Locate the cell with the specified text and output its (x, y) center coordinate. 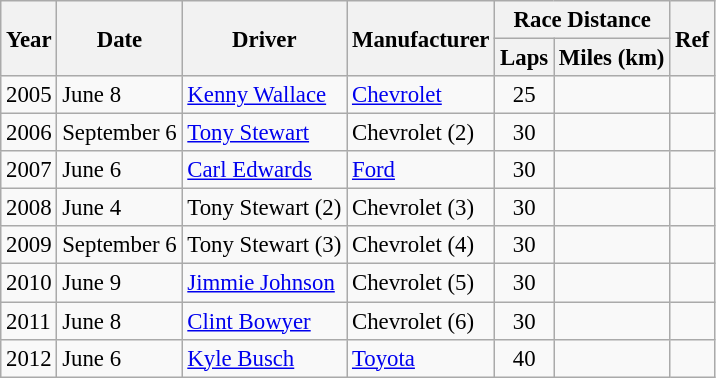
Tony Stewart (2) (264, 208)
Kyle Busch (264, 358)
Ford (421, 170)
2007 (29, 170)
Chevrolet (3) (421, 208)
Year (29, 38)
Chevrolet (421, 95)
June 4 (120, 208)
2005 (29, 95)
40 (524, 358)
Ref (692, 38)
Tony Stewart (3) (264, 245)
2011 (29, 321)
Toyota (421, 358)
Jimmie Johnson (264, 283)
Kenny Wallace (264, 95)
2010 (29, 283)
25 (524, 95)
Date (120, 38)
2012 (29, 358)
Chevrolet (2) (421, 133)
Carl Edwards (264, 170)
Manufacturer (421, 38)
Driver (264, 38)
Chevrolet (4) (421, 245)
Race Distance (582, 20)
Laps (524, 58)
Chevrolet (6) (421, 321)
Miles (km) (612, 58)
Chevrolet (5) (421, 283)
2006 (29, 133)
2009 (29, 245)
Tony Stewart (264, 133)
Clint Bowyer (264, 321)
June 9 (120, 283)
2008 (29, 208)
